Extract the (X, Y) coordinate from the center of the cell holding the provided text.  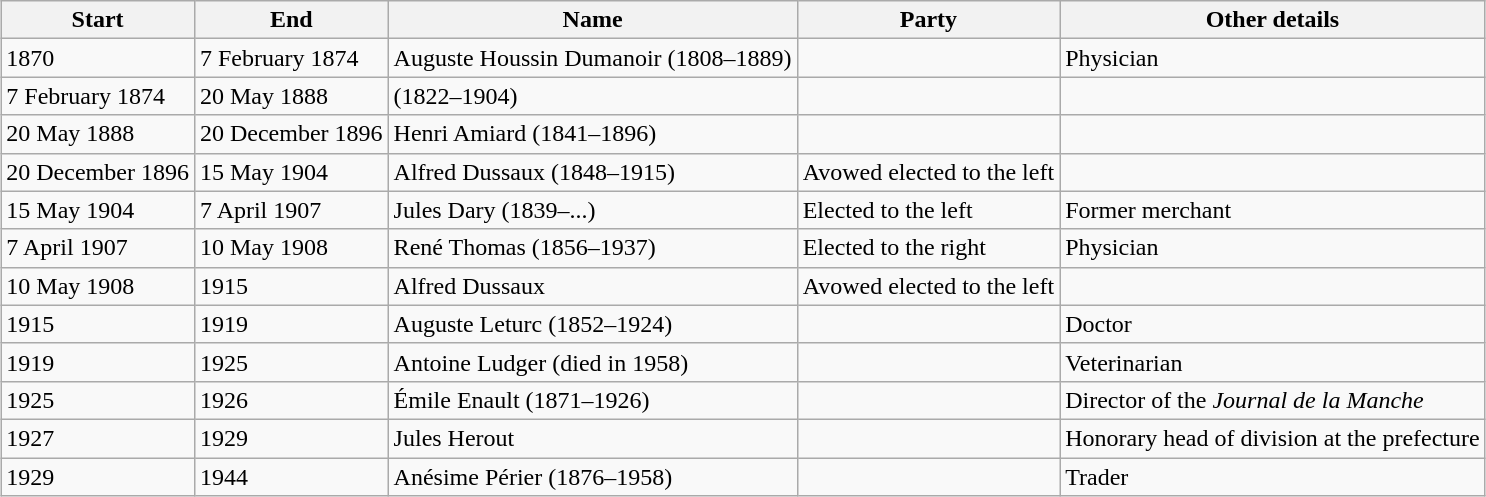
Émile Enault (1871–1926) (592, 400)
1926 (291, 400)
Alfred Dussaux (592, 286)
Elected to the right (928, 248)
Honorary head of division at the prefecture (1273, 438)
Jules Herout (592, 438)
Auguste Leturc (1852–1924) (592, 324)
1870 (98, 58)
Party (928, 20)
Henri Amiard (1841–1896) (592, 134)
Other details (1273, 20)
Jules Dary (1839–...) (592, 210)
(1822–1904) (592, 96)
Trader (1273, 477)
Veterinarian (1273, 362)
Director of the Journal de la Manche (1273, 400)
Doctor (1273, 324)
Antoine Ludger (died in 1958) (592, 362)
Anésime Périer (1876–1958) (592, 477)
Start (98, 20)
René Thomas (1856–1937) (592, 248)
Auguste Houssin Dumanoir (1808–1889) (592, 58)
Elected to the left (928, 210)
1927 (98, 438)
1944 (291, 477)
Former merchant (1273, 210)
Alfred Dussaux (1848–1915) (592, 172)
End (291, 20)
Name (592, 20)
